Pinpoint the cell where the given text exists, returning its (x, y) midpoint coordinate. 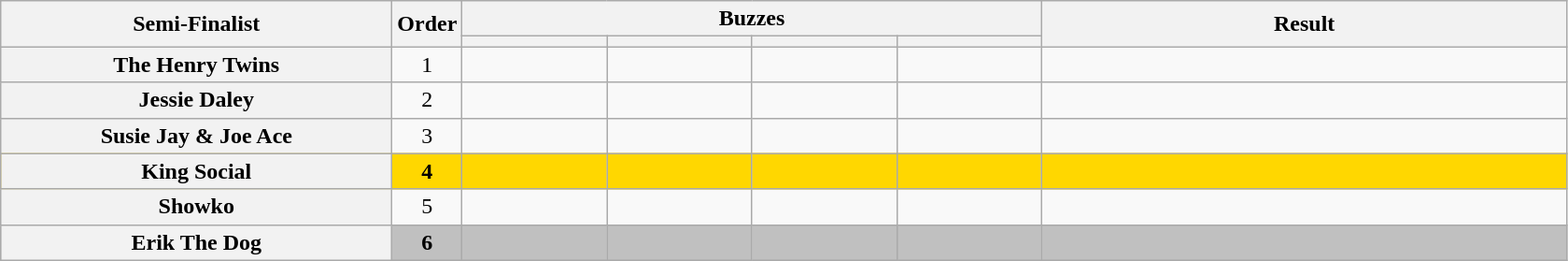
Jessie Daley (196, 100)
Buzzes (752, 19)
Result (1304, 24)
5 (428, 207)
King Social (196, 171)
1 (428, 65)
6 (428, 242)
3 (428, 136)
Susie Jay & Joe Ace (196, 136)
Order (428, 24)
The Henry Twins (196, 65)
Semi-Finalist (196, 24)
Erik The Dog (196, 242)
2 (428, 100)
4 (428, 171)
Showko (196, 207)
